Return the [X, Y] coordinate for the center point of the cell that contains the specified text.  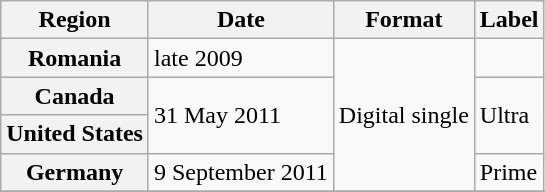
Format [404, 20]
Ultra [509, 115]
Germany [75, 172]
31 May 2011 [240, 115]
United States [75, 134]
9 September 2011 [240, 172]
Region [75, 20]
Romania [75, 58]
Digital single [404, 115]
Canada [75, 96]
Date [240, 20]
Prime [509, 172]
Label [509, 20]
late 2009 [240, 58]
